Return the [x, y] coordinate for the center point of the cell that contains the specified text.  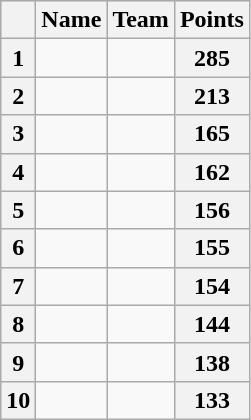
133 [212, 400]
7 [18, 286]
138 [212, 362]
144 [212, 324]
9 [18, 362]
Team [141, 20]
5 [18, 210]
285 [212, 58]
2 [18, 96]
8 [18, 324]
162 [212, 172]
213 [212, 96]
156 [212, 210]
10 [18, 400]
4 [18, 172]
3 [18, 134]
1 [18, 58]
154 [212, 286]
155 [212, 248]
6 [18, 248]
Points [212, 20]
Name [72, 20]
165 [212, 134]
